Find where the given text appears and provide that cell's center as (X, Y) coordinate. 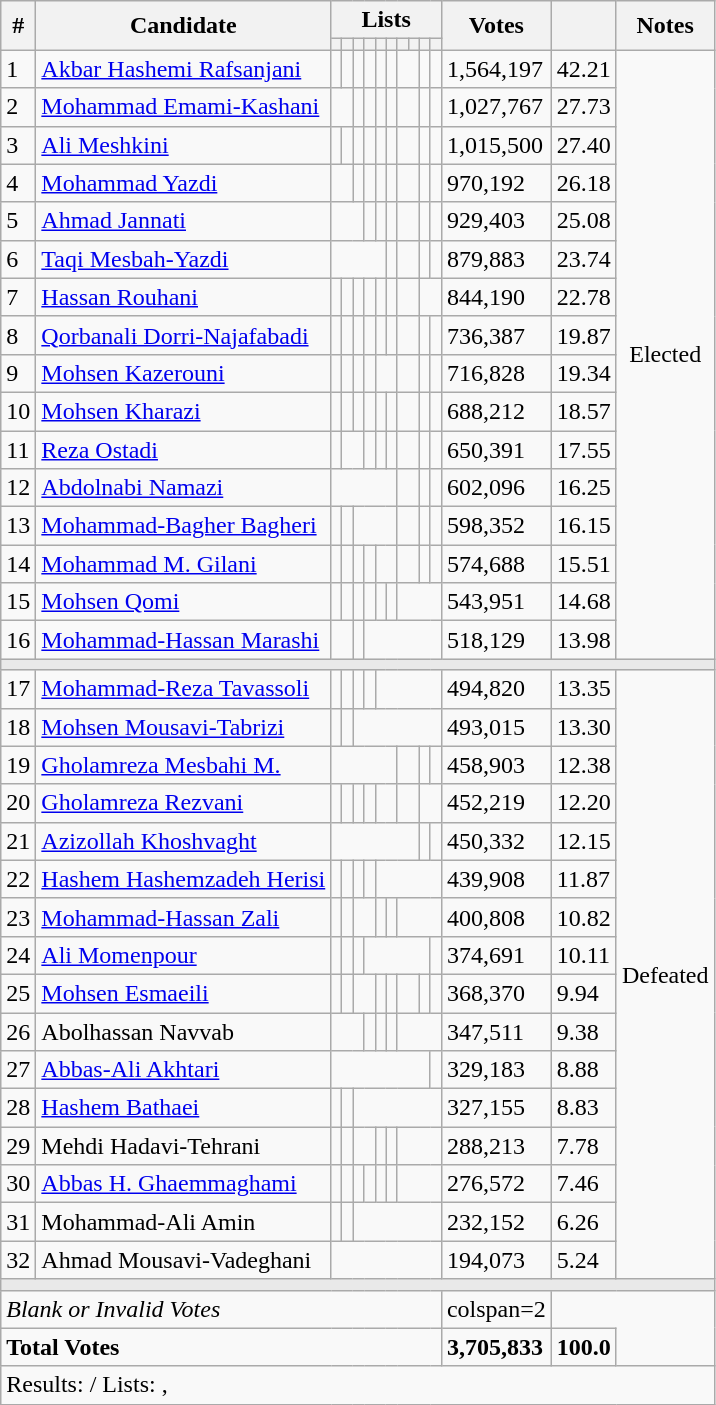
2 (18, 107)
Gholamreza Rezvani (184, 803)
23 (18, 917)
368,370 (496, 993)
374,691 (496, 955)
7.78 (584, 1146)
Mohammad-Reza Tavassoli (184, 689)
543,951 (496, 602)
12 (18, 488)
32 (18, 1260)
Ali Momenpour (184, 955)
42.21 (584, 69)
13.35 (584, 689)
11.87 (584, 879)
Mohammad M. Gilani (184, 564)
16 (18, 640)
288,213 (496, 1146)
970,192 (496, 183)
439,908 (496, 879)
16.25 (584, 488)
Ali Meshkini (184, 145)
28 (18, 1108)
26 (18, 1031)
Notes (665, 26)
Reza Ostadi (184, 449)
Mohammad Yazdi (184, 183)
19.34 (584, 373)
Mohsen Qomi (184, 602)
14 (18, 564)
21 (18, 841)
452,219 (496, 803)
20 (18, 803)
6.26 (584, 1222)
10.82 (584, 917)
12.38 (584, 765)
9.38 (584, 1031)
Abbas H. Ghaemmaghami (184, 1184)
Qorbanali Dorri-Najafabadi (184, 335)
9.94 (584, 993)
879,883 (496, 259)
8.83 (584, 1108)
1 (18, 69)
602,096 (496, 488)
18.57 (584, 411)
10 (18, 411)
329,183 (496, 1070)
13.30 (584, 727)
30 (18, 1184)
518,129 (496, 640)
24 (18, 955)
Abolhassan Navvab (184, 1031)
12.15 (584, 841)
Ahmad Jannati (184, 221)
18 (18, 727)
Abdolnabi Namazi (184, 488)
Mohammad-Bagher Bagheri (184, 526)
25 (18, 993)
8 (18, 335)
494,820 (496, 689)
Mehdi Hadavi-Tehrani (184, 1146)
Ahmad Mousavi-Vadeghani (184, 1260)
27 (18, 1070)
19.87 (584, 335)
13 (18, 526)
Azizollah Khoshvaght (184, 841)
Mohammad Emami-Kashani (184, 107)
9 (18, 373)
Mohsen Kazerouni (184, 373)
Taqi Mesbah-Yazdi (184, 259)
598,352 (496, 526)
Hassan Rouhani (184, 297)
Mohammad-Hassan Zali (184, 917)
17 (18, 689)
Gholamreza Mesbahi M. (184, 765)
Mohammad-Ali Amin (184, 1222)
8.88 (584, 1070)
1,564,197 (496, 69)
3 (18, 145)
15.51 (584, 564)
844,190 (496, 297)
10.11 (584, 955)
23.74 (584, 259)
Results: / Lists: , (358, 1385)
1,015,500 (496, 145)
7 (18, 297)
Mohsen Kharazi (184, 411)
Blank or Invalid Votes (222, 1309)
493,015 (496, 727)
688,212 (496, 411)
Hashem Bathaei (184, 1108)
27.73 (584, 107)
16.15 (584, 526)
Lists (386, 20)
Defeated (665, 974)
450,332 (496, 841)
1,027,767 (496, 107)
716,828 (496, 373)
3,705,833 (496, 1347)
Elected (665, 354)
327,155 (496, 1108)
17.55 (584, 449)
929,403 (496, 221)
27.40 (584, 145)
100.0 (584, 1347)
5 (18, 221)
574,688 (496, 564)
232,152 (496, 1222)
25.08 (584, 221)
12.20 (584, 803)
Hashem Hashemzadeh Herisi (184, 879)
22.78 (584, 297)
Mohsen Mousavi-Tabrizi (184, 727)
22 (18, 879)
# (18, 26)
19 (18, 765)
276,572 (496, 1184)
650,391 (496, 449)
29 (18, 1146)
13.98 (584, 640)
Abbas-Ali Akhtari (184, 1070)
347,511 (496, 1031)
Mohsen Esmaeili (184, 993)
14.68 (584, 602)
Akbar Hashemi Rafsanjani (184, 69)
5.24 (584, 1260)
26.18 (584, 183)
400,808 (496, 917)
colspan=2 (496, 1309)
15 (18, 602)
31 (18, 1222)
Mohammad-Hassan Marashi (184, 640)
194,073 (496, 1260)
11 (18, 449)
458,903 (496, 765)
Votes (496, 26)
7.46 (584, 1184)
4 (18, 183)
736,387 (496, 335)
Total Votes (222, 1347)
Candidate (184, 26)
6 (18, 259)
